Find where the given text appears and provide that cell's center as (x, y) coordinate. 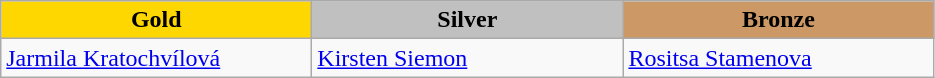
Bronze (778, 20)
Rositsa Stamenova (778, 58)
Gold (156, 20)
Silver (468, 20)
Kirsten Siemon (468, 58)
Jarmila Kratochvílová (156, 58)
